Return (X, Y) of the center of cell containing provided text 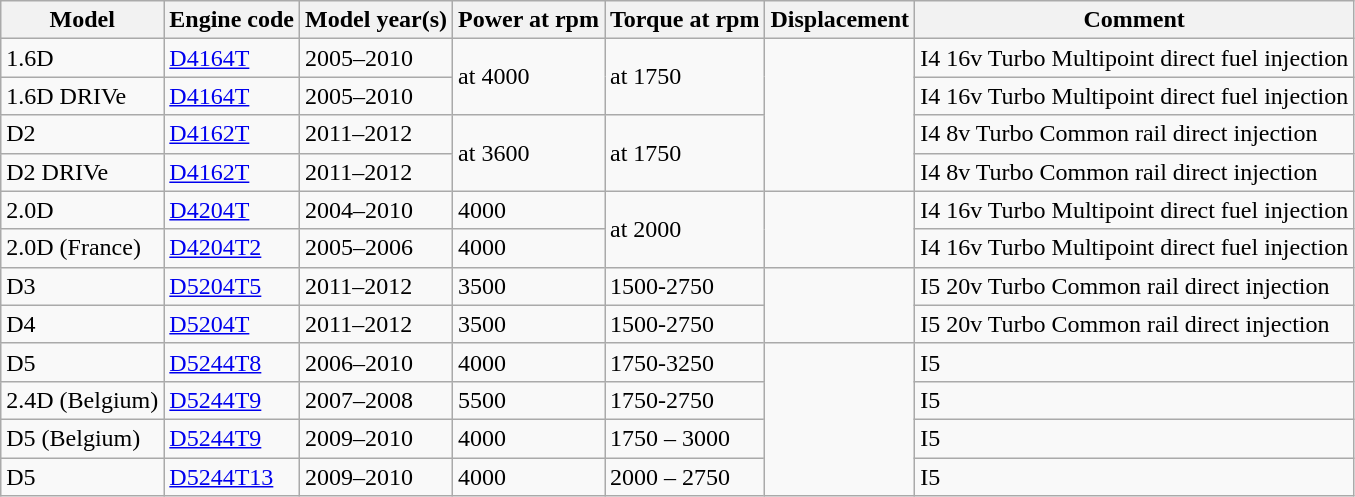
2000 – 2750 (684, 477)
Torque at rpm (684, 20)
D5204T5 (232, 286)
1.6D (82, 58)
at 4000 (529, 77)
Model (82, 20)
D5244T8 (232, 362)
D4204T (232, 210)
D2 DRIVe (82, 172)
Power at rpm (529, 20)
D4 (82, 324)
2007–2008 (376, 400)
Model year(s) (376, 20)
1750-3250 (684, 362)
D3 (82, 286)
D5244T13 (232, 477)
2.4D (Belgium) (82, 400)
2004–2010 (376, 210)
Displacement (840, 20)
2.0D (France) (82, 248)
2006–2010 (376, 362)
Comment (1134, 20)
at 2000 (684, 229)
D4204T2 (232, 248)
at 3600 (529, 153)
5500 (529, 400)
1.6D DRIVe (82, 96)
D2 (82, 134)
2.0D (82, 210)
1750-2750 (684, 400)
1750 – 3000 (684, 438)
Engine code (232, 20)
2005–2006 (376, 248)
D5 (Belgium) (82, 438)
D5204T (232, 324)
